Determine the [x, y] coordinate at the center of the cell enclosing the given text.  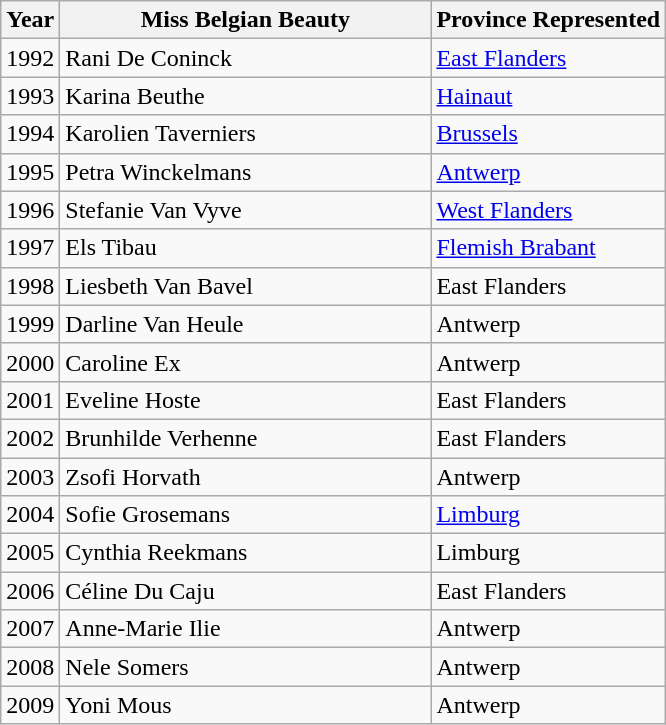
Els Tibau [246, 248]
West Flanders [548, 210]
Miss Belgian Beauty [246, 20]
Caroline Ex [246, 362]
2009 [30, 705]
2000 [30, 362]
Anne-Marie Ilie [246, 629]
Karolien Taverniers [246, 134]
Sofie Grosemans [246, 515]
Liesbeth Van Bavel [246, 286]
Yoni Mous [246, 705]
2005 [30, 553]
Cynthia Reekmans [246, 553]
Zsofi Horvath [246, 477]
Eveline Hoste [246, 400]
Darline Van Heule [246, 324]
Province Represented [548, 20]
Petra Winckelmans [246, 172]
1992 [30, 58]
1995 [30, 172]
2008 [30, 667]
1994 [30, 134]
1999 [30, 324]
2003 [30, 477]
Nele Somers [246, 667]
2001 [30, 400]
Year [30, 20]
Céline Du Caju [246, 591]
Flemish Brabant [548, 248]
Hainaut [548, 96]
Karina Beuthe [246, 96]
Rani De Coninck [246, 58]
2006 [30, 591]
2002 [30, 438]
1998 [30, 286]
Brussels [548, 134]
1993 [30, 96]
1996 [30, 210]
Brunhilde Verhenne [246, 438]
Stefanie Van Vyve [246, 210]
2007 [30, 629]
2004 [30, 515]
1997 [30, 248]
